Extract the [x, y] coordinate from the center of the cell holding the provided text.  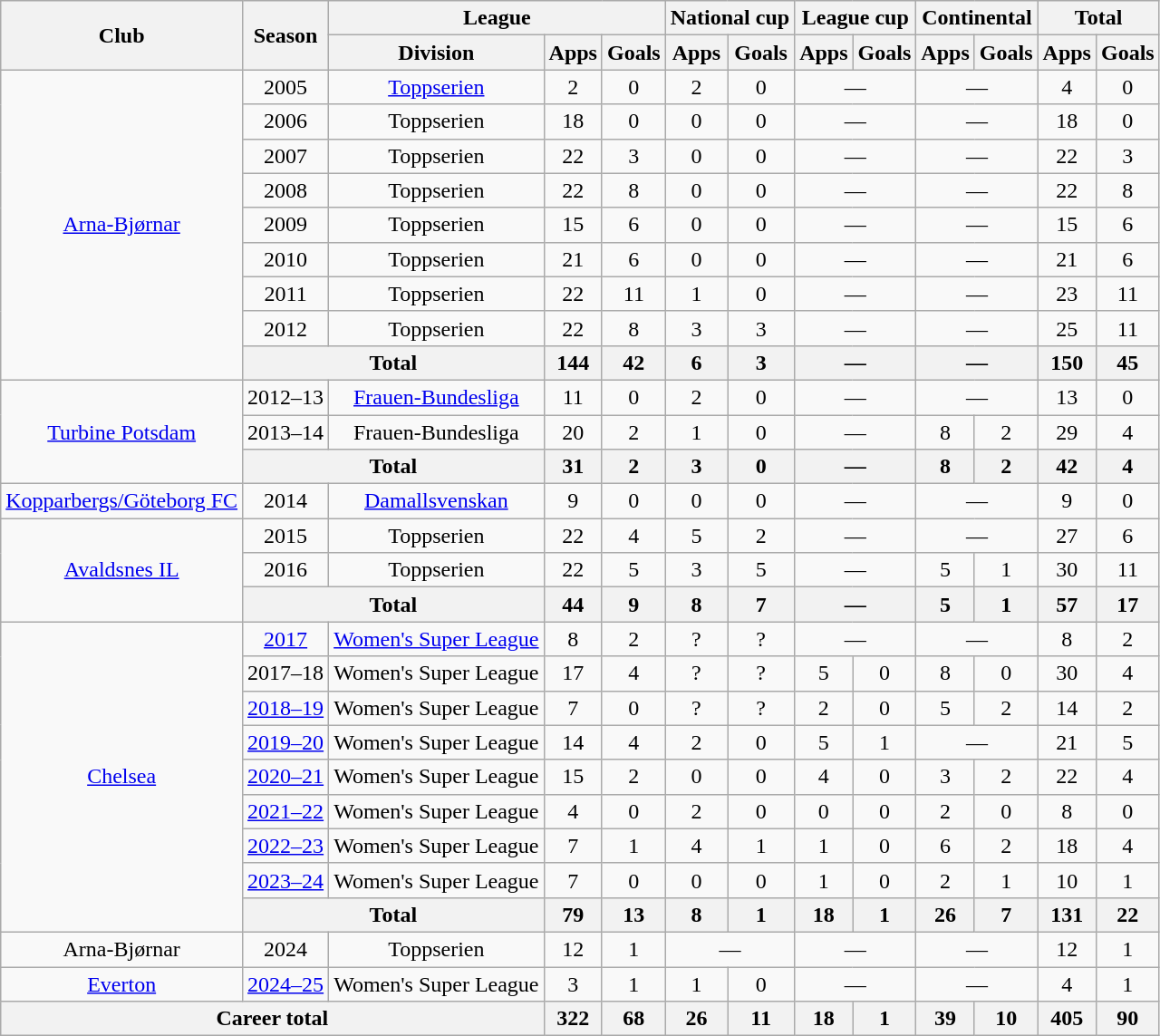
57 [1067, 605]
131 [1067, 915]
League cup [855, 18]
68 [633, 1019]
2022–23 [286, 846]
2006 [286, 121]
27 [1067, 536]
29 [1067, 432]
2012 [286, 328]
Everton [121, 983]
2015 [286, 536]
2013–14 [286, 432]
2023–24 [286, 880]
31 [573, 467]
144 [573, 363]
2017–18 [286, 673]
League [498, 18]
44 [573, 605]
2010 [286, 259]
2019–20 [286, 742]
2008 [286, 190]
45 [1127, 363]
Season [286, 35]
Avaldsnes IL [121, 570]
2017 [286, 639]
20 [573, 432]
39 [945, 1019]
2005 [286, 87]
2020–21 [286, 777]
2024–25 [286, 983]
90 [1127, 1019]
Continental [977, 18]
150 [1067, 363]
2018–19 [286, 708]
2014 [286, 501]
National cup [730, 18]
79 [573, 915]
405 [1067, 1019]
Turbine Potsdam [121, 431]
322 [573, 1019]
Chelsea [121, 778]
2009 [286, 225]
Career total [272, 1019]
2011 [286, 294]
Kopparbergs/Göteborg FC [121, 501]
Damallsvenskan [437, 501]
2012–13 [286, 397]
2007 [286, 156]
Club [121, 35]
25 [1067, 328]
2016 [286, 570]
2021–22 [286, 811]
23 [1067, 294]
2024 [286, 949]
Division [437, 53]
